Capture the cell that displays the provided text and extract its [X, Y] central coordinate. 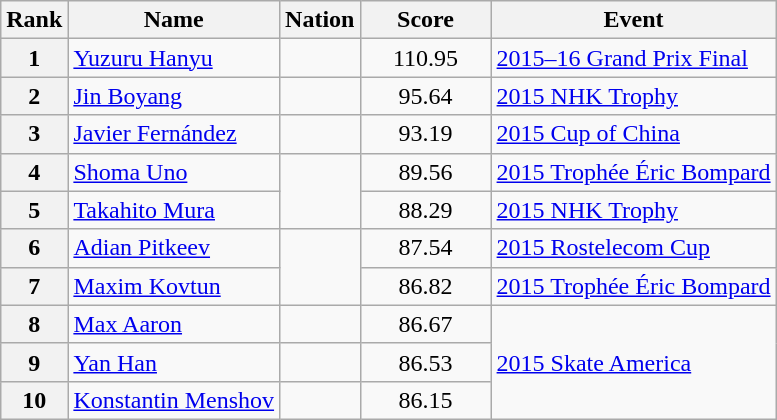
8 [34, 324]
95.64 [426, 96]
Score [426, 20]
Name [174, 20]
86.53 [426, 362]
Rank [34, 20]
6 [34, 248]
88.29 [426, 210]
Nation [320, 20]
Shoma Uno [174, 172]
89.56 [426, 172]
4 [34, 172]
93.19 [426, 134]
87.54 [426, 248]
10 [34, 400]
2015 Rostelecom Cup [634, 248]
1 [34, 58]
Yan Han [174, 362]
2 [34, 96]
Event [634, 20]
86.15 [426, 400]
9 [34, 362]
110.95 [426, 58]
Konstantin Menshov [174, 400]
2015 Skate America [634, 362]
5 [34, 210]
2015–16 Grand Prix Final [634, 58]
Javier Fernández [174, 134]
Maxim Kovtun [174, 286]
Yuzuru Hanyu [174, 58]
86.67 [426, 324]
3 [34, 134]
Jin Boyang [174, 96]
Adian Pitkeev [174, 248]
7 [34, 286]
Max Aaron [174, 324]
2015 Cup of China [634, 134]
86.82 [426, 286]
Takahito Mura [174, 210]
